Locate the cell with the specified text and output its (X, Y) center coordinate. 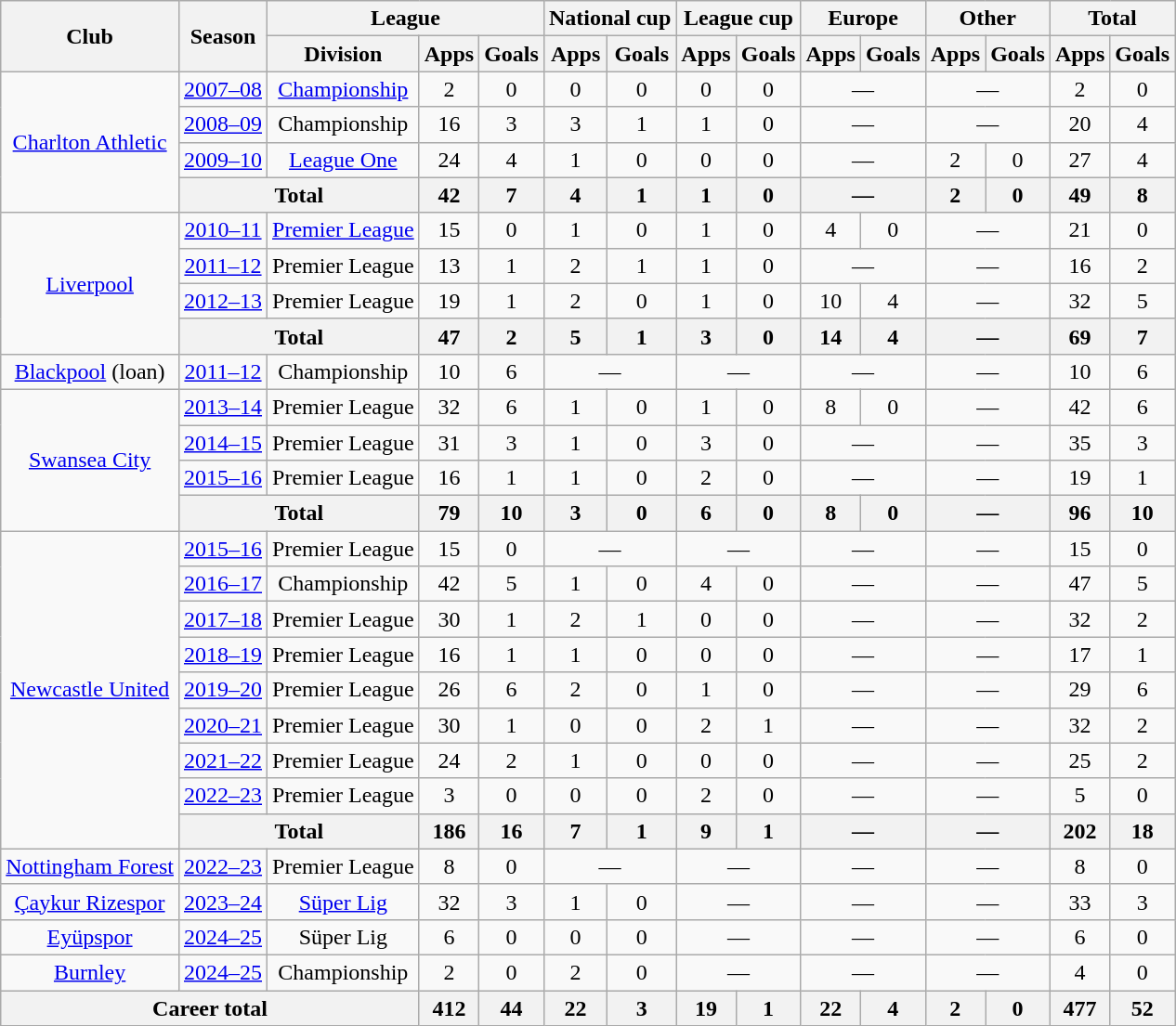
League One (344, 160)
2017–18 (223, 619)
2007–08 (223, 89)
96 (1079, 513)
Liverpool (90, 283)
29 (1079, 690)
14 (830, 336)
Blackpool (loan) (90, 371)
69 (1079, 336)
477 (1079, 1007)
27 (1079, 160)
49 (1079, 195)
44 (512, 1007)
2013–14 (223, 407)
18 (1143, 831)
National cup (609, 19)
412 (449, 1007)
2014–15 (223, 443)
2021–22 (223, 760)
2019–20 (223, 690)
2018–19 (223, 655)
Çaykur Rizespor (90, 902)
Division (344, 54)
25 (1079, 760)
Club (90, 36)
Season (223, 36)
Europe (863, 19)
2023–24 (223, 902)
2020–21 (223, 725)
Other (987, 19)
52 (1143, 1007)
Newcastle United (90, 691)
20 (1079, 124)
35 (1079, 443)
Eyüpspor (90, 937)
2009–10 (223, 160)
21 (1079, 230)
Nottingham Forest (90, 866)
Career total (210, 1007)
186 (449, 831)
Charlton Athletic (90, 142)
League cup (738, 19)
2010–11 (223, 230)
202 (1079, 831)
2008–09 (223, 124)
31 (449, 443)
9 (706, 831)
79 (449, 513)
26 (449, 690)
13 (449, 266)
17 (1079, 655)
Swansea City (90, 460)
2012–13 (223, 301)
2016–17 (223, 584)
League (406, 19)
Burnley (90, 972)
33 (1079, 902)
